Find where the given text appears and provide that cell's center as (x, y) coordinate. 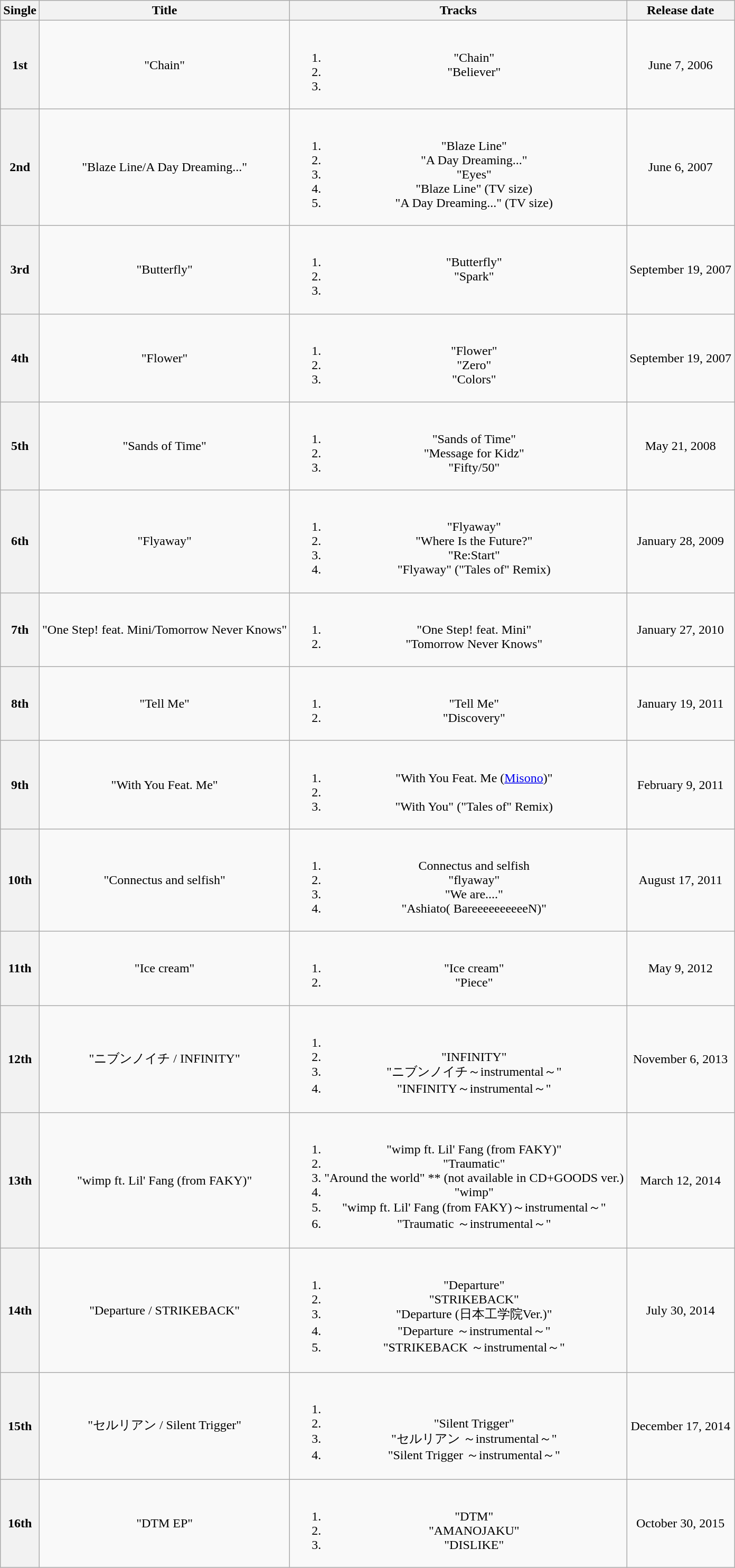
8th (20, 703)
"Silent Trigger""セルリアン ～instrumental～""Silent Trigger ～instrumental～" (458, 1426)
October 30, 2015 (681, 1523)
"Tell Me" (165, 703)
"INFINITY""ニブンノイチ～instrumental～""INFINITY～instrumental～" (458, 1059)
"Sands of Time""Message for Kidz""Fifty/50" (458, 446)
"DTM""AMANOJAKU""DISLIKE" (458, 1523)
"One Step! feat. Mini""Tomorrow Never Knows" (458, 630)
15th (20, 1426)
6th (20, 541)
2nd (20, 167)
"Connectus and selfish" (165, 880)
"Ice cream" (165, 968)
"Departure""STRIKEBACK""Departure (日本工学院Ver.)""Departure ～instrumental～""STRIKEBACK ～instrumental～" (458, 1311)
"Chain""Believer" (458, 64)
"Chain" (165, 64)
January 27, 2010 (681, 630)
"Butterfly" (165, 269)
"セルリアン / Silent Trigger" (165, 1426)
"Flower""Zero""Colors" (458, 358)
June 7, 2006 (681, 64)
"Ice cream""Piece" (458, 968)
August 17, 2011 (681, 880)
11th (20, 968)
4th (20, 358)
May 21, 2008 (681, 446)
Title (165, 11)
"Sands of Time" (165, 446)
January 28, 2009 (681, 541)
June 6, 2007 (681, 167)
"Blaze Line/A Day Dreaming..." (165, 167)
16th (20, 1523)
"One Step! feat. Mini/Tomorrow Never Knows" (165, 630)
December 17, 2014 (681, 1426)
January 19, 2011 (681, 703)
Tracks (458, 11)
"Flyaway" (165, 541)
13th (20, 1181)
"DTM EP" (165, 1523)
July 30, 2014 (681, 1311)
7th (20, 630)
12th (20, 1059)
February 9, 2011 (681, 785)
3rd (20, 269)
"Butterfly""Spark" (458, 269)
Single (20, 11)
14th (20, 1311)
Connectus and selfish"flyaway""We are....""Ashiato( BareeeeeeeeeeN)" (458, 880)
"wimp ft. Lil' Fang (from FAKY)" (165, 1181)
"With You Feat. Me" (165, 785)
May 9, 2012 (681, 968)
"Tell Me""Discovery" (458, 703)
9th (20, 785)
March 12, 2014 (681, 1181)
November 6, 2013 (681, 1059)
"Flyaway""Where Is the Future?""Re:Start""Flyaway" ("Tales of" Remix) (458, 541)
10th (20, 880)
Release date (681, 11)
"Departure / STRIKEBACK" (165, 1311)
"Blaze Line""A Day Dreaming...""Eyes""Blaze Line" (TV size)"A Day Dreaming..." (TV size) (458, 167)
"ニブンノイチ / INFINITY" (165, 1059)
5th (20, 446)
"With You Feat. Me (Misono)""With You" ("Tales of" Remix) (458, 785)
"Flower" (165, 358)
1st (20, 64)
